From the cell containing the given text, extract its center point as [X, Y] coordinate. 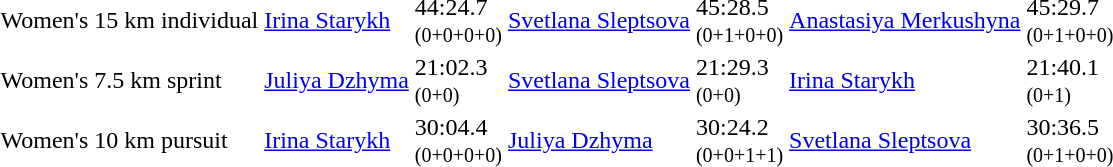
Svetlana Sleptsova [598, 80]
21:02.3(0+0) [458, 80]
21:29.3(0+0) [739, 80]
Irina Starykh [905, 80]
Juliya Dzhyma [337, 80]
